Find where the given text appears and provide that cell's center as [x, y] coordinate. 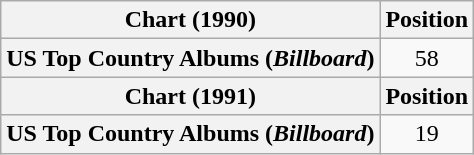
Chart (1990) [190, 20]
58 [427, 58]
Chart (1991) [190, 96]
19 [427, 134]
